Find where the given text appears and provide that cell's center as (x, y) coordinate. 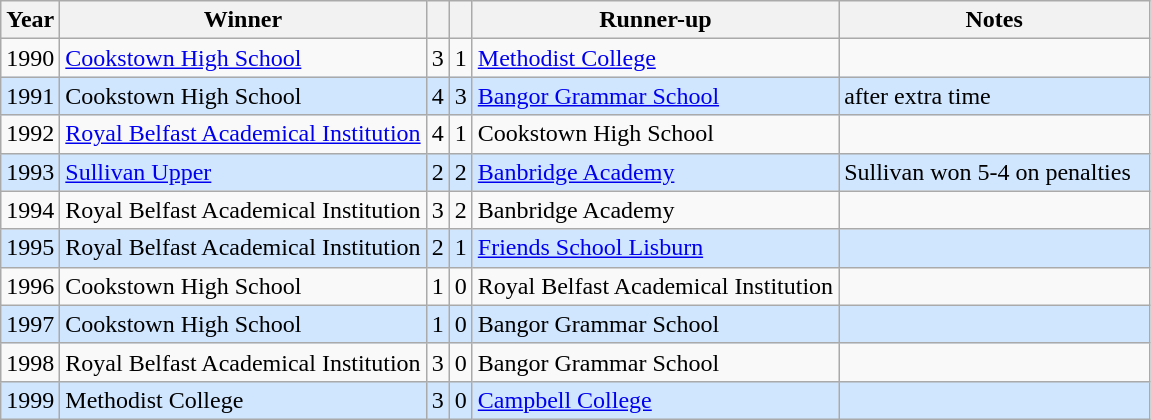
1990 (30, 58)
1994 (30, 210)
Campbell College (655, 400)
Sullivan Upper (243, 172)
1998 (30, 362)
1999 (30, 400)
1996 (30, 286)
1993 (30, 172)
Sullivan won 5-4 on penalties (994, 172)
Notes (994, 20)
Runner-up (655, 20)
Winner (243, 20)
after extra time (994, 96)
1995 (30, 248)
1992 (30, 134)
Friends School Lisburn (655, 248)
1997 (30, 324)
Year (30, 20)
1991 (30, 96)
